From the cell containing the given text, extract its center point as (X, Y) coordinate. 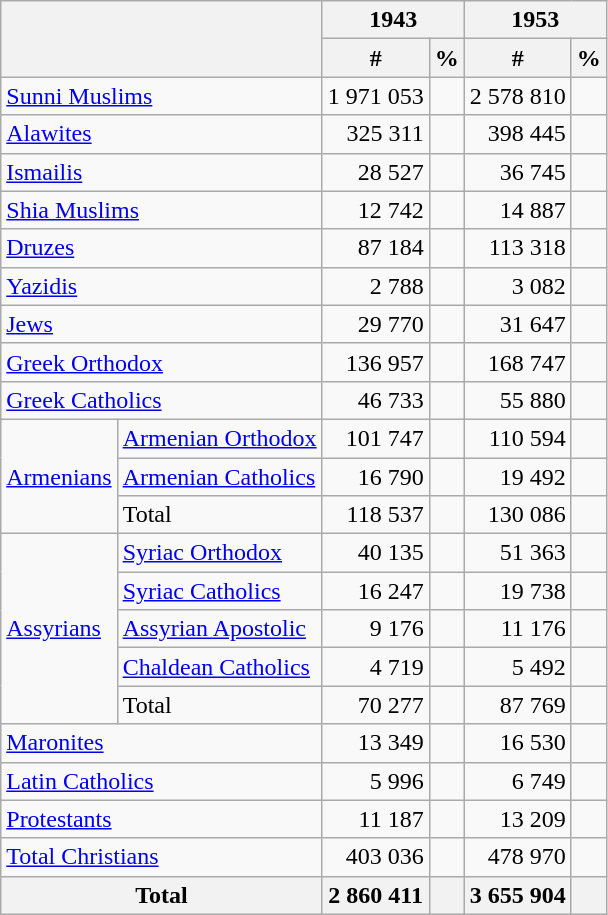
130 086 (518, 515)
Greek Orthodox (162, 362)
1943 (393, 20)
3 655 904 (518, 895)
13 209 (518, 819)
Total Christians (162, 857)
Maronites (162, 743)
Sunni Muslims (162, 96)
Jews (162, 324)
2 578 810 (518, 96)
Greek Catholics (162, 400)
29 770 (376, 324)
113 318 (518, 248)
Druzes (162, 248)
51 363 (518, 553)
Shia Muslims (162, 210)
11 176 (518, 629)
Ismailis (162, 172)
16 790 (376, 477)
6 749 (518, 781)
478 970 (518, 857)
11 187 (376, 819)
36 745 (518, 172)
Assyrians (59, 629)
Assyrian Apostolic (220, 629)
19 492 (518, 477)
28 527 (376, 172)
40 135 (376, 553)
Syriac Catholics (220, 591)
14 887 (518, 210)
Protestants (162, 819)
Armenians (59, 476)
101 747 (376, 438)
136 957 (376, 362)
16 530 (518, 743)
3 082 (518, 286)
Alawites (162, 134)
87 184 (376, 248)
2 788 (376, 286)
12 742 (376, 210)
4 719 (376, 667)
2 860 411 (376, 895)
325 311 (376, 134)
19 738 (518, 591)
1 971 053 (376, 96)
403 036 (376, 857)
16 247 (376, 591)
13 349 (376, 743)
Armenian Orthodox (220, 438)
5 996 (376, 781)
70 277 (376, 705)
55 880 (518, 400)
1953 (535, 20)
Yazidis (162, 286)
Syriac Orthodox (220, 553)
Latin Catholics (162, 781)
9 176 (376, 629)
5 492 (518, 667)
Armenian Catholics (220, 477)
46 733 (376, 400)
110 594 (518, 438)
118 537 (376, 515)
31 647 (518, 324)
Chaldean Catholics (220, 667)
398 445 (518, 134)
168 747 (518, 362)
87 769 (518, 705)
